Return the (x, y) coordinate for the center point of the cell that contains the specified text.  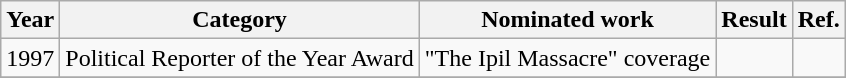
Category (240, 20)
Political Reporter of the Year Award (240, 58)
1997 (30, 58)
Nominated work (568, 20)
Ref. (818, 20)
Year (30, 20)
Result (754, 20)
"The Ipil Massacre" coverage (568, 58)
